Return [X, Y] of the center of cell containing provided text 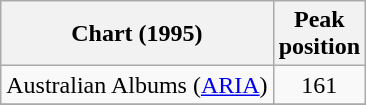
Chart (1995) [137, 34]
Australian Albums (ARIA) [137, 85]
161 [319, 85]
Peakposition [319, 34]
